Identify which cell holds the provided text, then report its [X, Y] central coordinate. 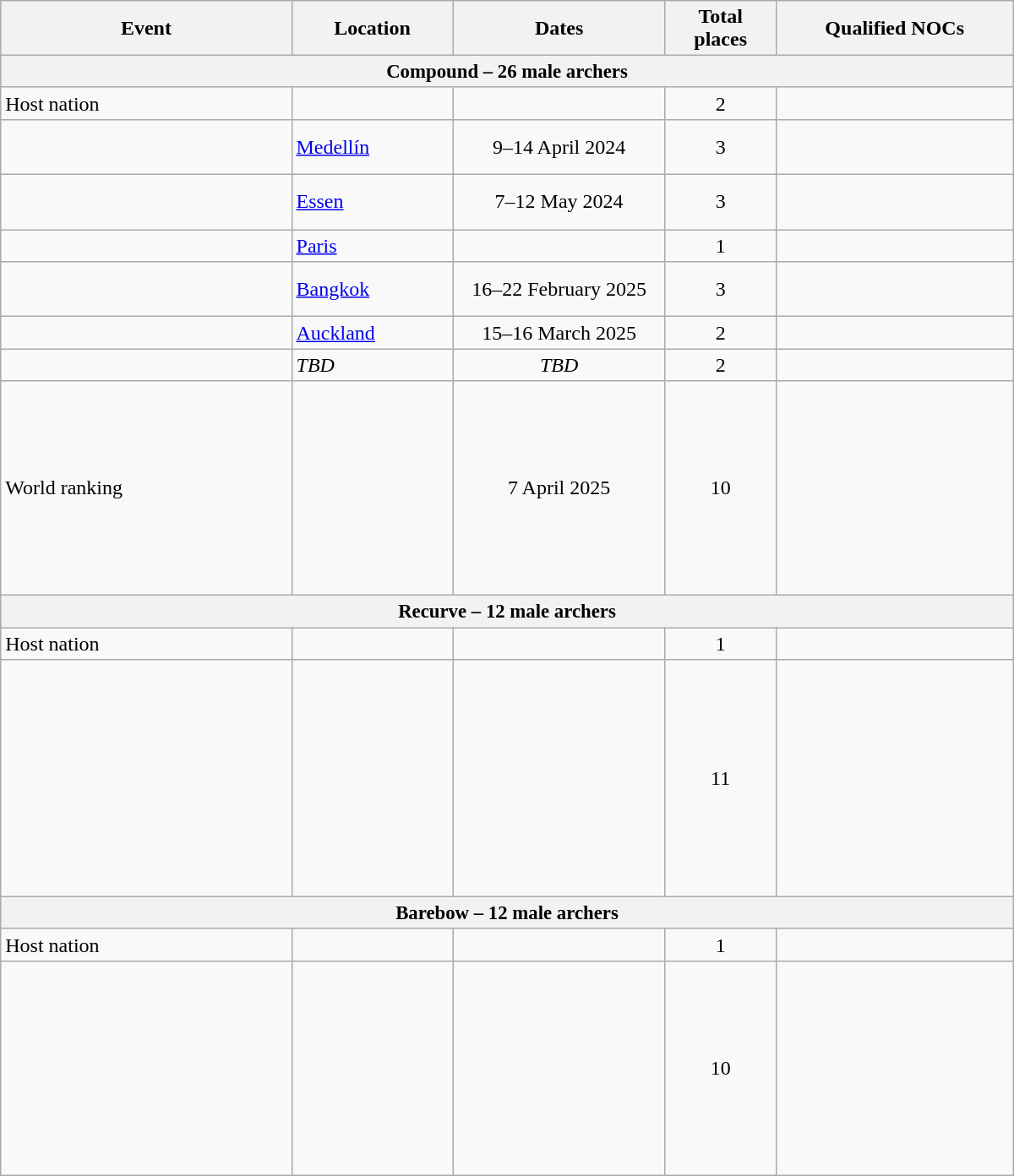
11 [720, 779]
World ranking [146, 488]
Total places [720, 29]
15–16 March 2025 [559, 333]
Paris [372, 246]
Barebow – 12 male archers [507, 913]
7–12 May 2024 [559, 203]
Event [146, 29]
Location [372, 29]
16–22 February 2025 [559, 289]
Dates [559, 29]
Qualified NOCs [894, 29]
Essen [372, 203]
7 April 2025 [559, 488]
Medellín [372, 147]
Recurve – 12 male archers [507, 612]
Auckland [372, 333]
Bangkok [372, 289]
Compound – 26 male archers [507, 72]
9–14 April 2024 [559, 147]
